Output the (x, y) coordinate of the center of the cell containing the given text.  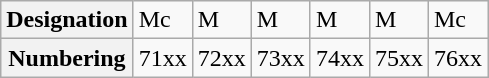
71xx (162, 58)
75xx (398, 58)
Designation (67, 20)
72xx (222, 58)
76xx (458, 58)
Numbering (67, 58)
74xx (340, 58)
73xx (280, 58)
